Provide the (x, y) coordinate of the cell's center where the given text is located.  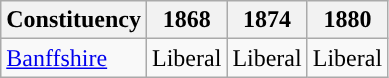
1868 (186, 20)
1874 (267, 20)
1880 (347, 20)
Constituency (74, 20)
Banffshire (74, 58)
